Pinpoint the cell where the given text exists, returning its (x, y) midpoint coordinate. 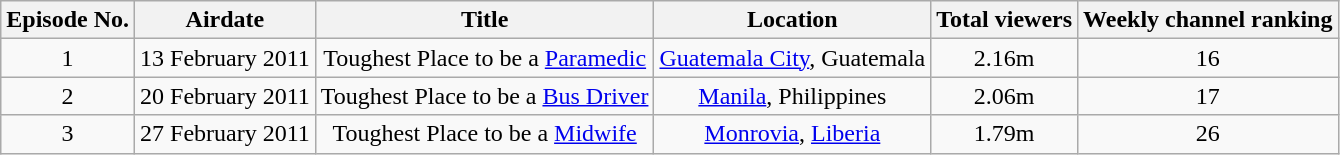
Total viewers (1004, 20)
27 February 2011 (226, 134)
17 (1208, 96)
Weekly channel ranking (1208, 20)
2 (68, 96)
Location (792, 20)
Toughest Place to be a Midwife (484, 134)
Guatemala City, Guatemala (792, 58)
20 February 2011 (226, 96)
Airdate (226, 20)
Episode No. (68, 20)
26 (1208, 134)
Toughest Place to be a Bus Driver (484, 96)
1 (68, 58)
16 (1208, 58)
Toughest Place to be a Paramedic (484, 58)
Monrovia, Liberia (792, 134)
13 February 2011 (226, 58)
1.79m (1004, 134)
2.16m (1004, 58)
Manila, Philippines (792, 96)
Title (484, 20)
3 (68, 134)
2.06m (1004, 96)
